From the cell containing the given text, extract its center point as (x, y) coordinate. 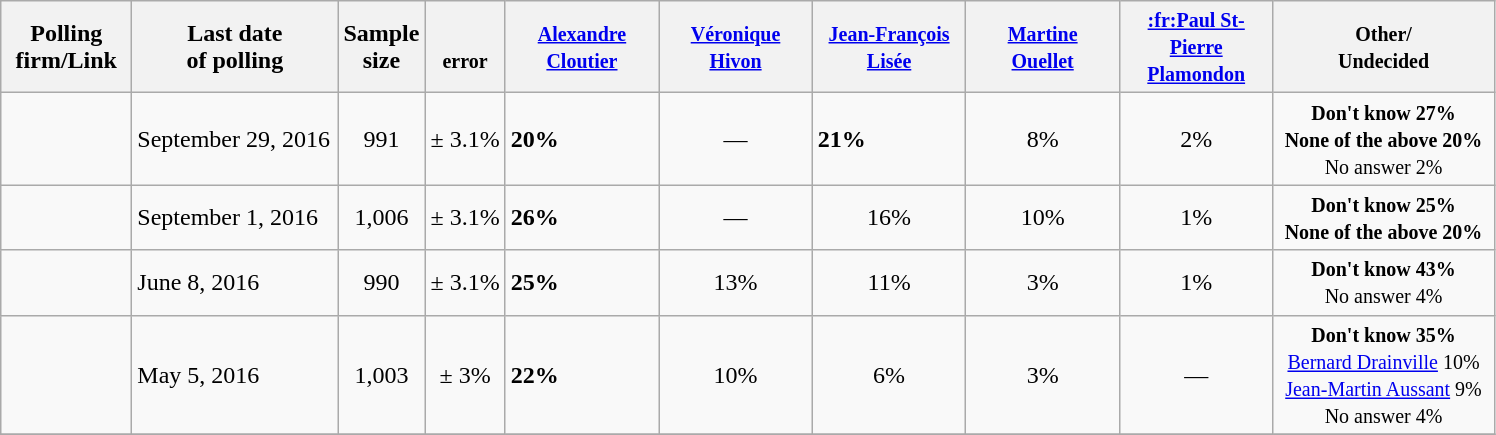
Polling firm/Link (66, 47)
VéroniqueHivon (736, 47)
1,003 (382, 374)
:fr:Paul St-Pierre Plamondon (1196, 47)
Jean-FrançoisLisée (889, 47)
6% (889, 374)
991 (382, 139)
8% (1043, 139)
21% (889, 139)
June 8, 2016 (235, 282)
13% (736, 282)
May 5, 2016 (235, 374)
± 3% (465, 374)
1,006 (382, 218)
Last dateof polling (235, 47)
error (465, 47)
September 29, 2016 (235, 139)
20% (582, 139)
Don't know 43%No answer 4% (1384, 282)
16% (889, 218)
MartineOuellet (1043, 47)
Other/Undecided (1384, 47)
22% (582, 374)
Samplesize (382, 47)
September 1, 2016 (235, 218)
Don't know 35%Bernard Drainville 10%Jean-Martin Aussant 9%No answer 4% (1384, 374)
2% (1196, 139)
25% (582, 282)
990 (382, 282)
26% (582, 218)
11% (889, 282)
Don't know 25%None of the above 20% (1384, 218)
AlexandreCloutier (582, 47)
Don't know 27%None of the above 20%No answer 2% (1384, 139)
